For the text-containing cell, return its midpoint in (X, Y) coordinate format. 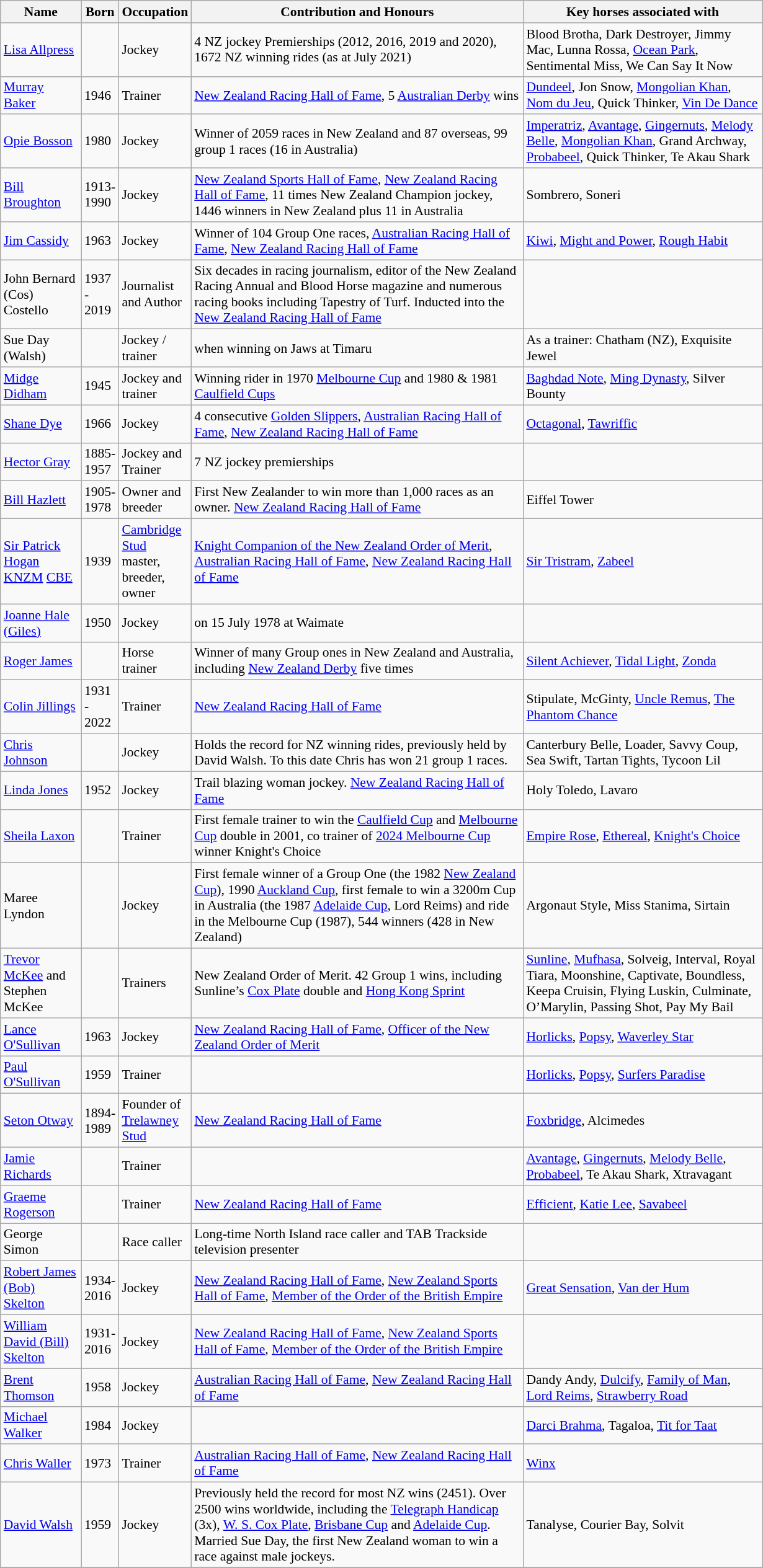
Winx (643, 1463)
Silent Achiever, Tidal Light, Zonda (643, 661)
Occupation (155, 12)
Stipulate, McGinty, Uncle Remus, The Phantom Chance (643, 707)
Trevor McKee and Stephen McKee (41, 983)
Opie Bosson (41, 141)
1952 (100, 790)
Kiwi, Might and Power, Rough Habit (643, 241)
1894-1989 (100, 1121)
Sue Day (Walsh) (41, 348)
Darci Brahma, Tagaloa, Tit for Taat (643, 1425)
Holds the record for NZ winning rides, previously held by David Walsh. To this date Chris has won 21 group 1 races. (357, 753)
1946 (100, 95)
1931-2016 (100, 1342)
1885-1957 (100, 461)
George Simon (41, 1242)
Robert James (Bob) Skelton (41, 1288)
Hector Gray (41, 461)
Owner and breeder (155, 500)
First female trainer to win the Caulfield Cup and Melbourne Cup double in 2001, co trainer of 2024 Melbourne Cup winner Knight's Choice (357, 836)
Roger James (41, 661)
Murray Baker (41, 95)
Maree Lyndon (41, 906)
Avantage, Gingernuts, Melody Belle, Probabeel, Te Akau Shark, Xtravagant (643, 1167)
Sombrero, Soneri (643, 195)
1950 (100, 622)
Knight Companion of the New Zealand Order of Merit, Australian Racing Hall of Fame, New Zealand Racing Hall of Fame (357, 562)
Eiffel Tower (643, 500)
Sheila Laxon (41, 836)
Founder of Trelawney Stud (155, 1121)
New Zealand Order of Merit. 42 Group 1 wins, including Sunline’s Cox Plate double and Hong Kong Sprint (357, 983)
Shane Dye (41, 424)
Imperatriz, Avantage, Gingernuts, Melody Belle, Mongolian Khan, Grand Archway, Probabeel, Quick Thinker, Te Akau Shark (643, 141)
Bill Broughton (41, 195)
First New Zealander to win more than 1,000 races as an owner. New Zealand Racing Hall of Fame (357, 500)
Great Sensation, Van der Hum (643, 1288)
1934-2016 (100, 1288)
1945 (100, 386)
Race caller (155, 1242)
Jockey and Trainer (155, 461)
1913-1990 (100, 195)
Dandy Andy, Dulcify, Family of Man, Lord Reims, Strawberry Road (643, 1388)
on 15 July 1978 at Waimate (357, 622)
Octagonal, Tawriffic (643, 424)
David Walsh (41, 1525)
1984 (100, 1425)
Winner of 104 Group One races, Australian Racing Hall of Fame, New Zealand Racing Hall of Fame (357, 241)
Argonaut Style, Miss Stanima, Sirtain (643, 906)
Trail blazing woman jockey. New Zealand Racing Hall of Fame (357, 790)
Journalist and Author (155, 295)
Lance O'Sullivan (41, 1037)
4 consecutive Golden Slippers, Australian Racing Hall of Fame, New Zealand Racing Hall of Fame (357, 424)
Jim Cassidy (41, 241)
1973 (100, 1463)
Winner of 2059 races in New Zealand and 87 overseas, 99 group 1 races (16 in Australia) (357, 141)
Lisa Allpress (41, 50)
Dundeel, Jon Snow, Mongolian Khan, Nom du Jeu, Quick Thinker, Vin De Dance (643, 95)
1931 - 2022 (100, 707)
Empire Rose, Ethereal, Knight's Choice (643, 836)
Chris Waller (41, 1463)
Baghdad Note, Ming Dynasty, Silver Bounty (643, 386)
William David (Bill) Skelton (41, 1342)
Efficient, Katie Lee, Savabeel (643, 1204)
Bill Hazlett (41, 500)
Key horses associated with (643, 12)
Winner of many Group ones in New Zealand and Australia, including New Zealand Derby five times (357, 661)
1905-1978 (100, 500)
Horlicks, Popsy, Surfers Paradise (643, 1075)
Chris Johnson (41, 753)
1939 (100, 562)
Brent Thomson (41, 1388)
New Zealand Racing Hall of Fame, 5 Australian Derby wins (357, 95)
Horse trainer (155, 661)
Joanne Hale (Giles) (41, 622)
Graeme Rogerson (41, 1204)
Long-time North Island race caller and TAB Trackside television presenter (357, 1242)
Linda Jones (41, 790)
Jockey and trainer (155, 386)
Holy Toledo, Lavaro (643, 790)
Blood Brotha, Dark Destroyer, Jimmy Mac, Lunna Rossa, Ocean Park, Sentimental Miss, We Can Say It Now (643, 50)
1966 (100, 424)
Foxbridge, Alcimedes (643, 1121)
New Zealand Racing Hall of Fame, Officer of the New Zealand Order of Merit (357, 1037)
Michael Walker (41, 1425)
Tanalyse, Courier Bay, Solvit (643, 1525)
Contribution and Honours (357, 12)
7 NZ jockey premierships (357, 461)
Trainers (155, 983)
1937 - 2019 (100, 295)
1980 (100, 141)
As a trainer: Chatham (NZ), Exquisite Jewel (643, 348)
Horlicks, Popsy, Waverley Star (643, 1037)
Jamie Richards (41, 1167)
4 NZ jockey Premierships (2012, 2016, 2019 and 2020), 1672 NZ winning rides (as at July 2021) (357, 50)
Name (41, 12)
Colin Jillings (41, 707)
Born (100, 12)
Seton Otway (41, 1121)
1958 (100, 1388)
Sir Tristram, Zabeel (643, 562)
Winning rider in 1970 Melbourne Cup and 1980 & 1981 Caulfield Cups (357, 386)
Paul O'Sullivan (41, 1075)
John Bernard (Cos) Costello (41, 295)
Jockey / trainer (155, 348)
Sir Patrick Hogan KNZM CBE (41, 562)
Canterbury Belle, Loader, Savvy Coup, Sea Swift, Tartan Tights, Tycoon Lil (643, 753)
Midge Didham (41, 386)
Cambridge Stud master, breeder, owner (155, 562)
when winning on Jaws at Timaru (357, 348)
